For the text-containing cell, return its midpoint in (X, Y) coordinate format. 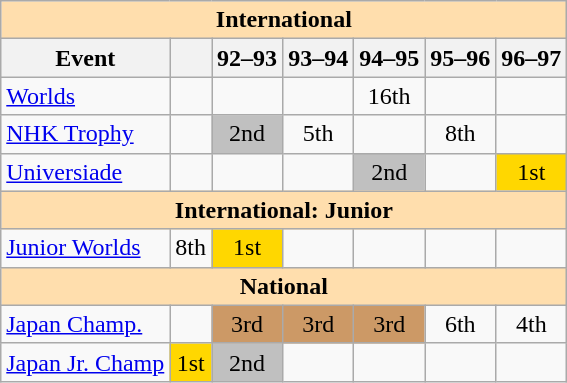
International: Junior (284, 210)
NHK Trophy (86, 134)
96–97 (532, 58)
Universiade (86, 172)
93–94 (318, 58)
International (284, 20)
Event (86, 58)
Junior Worlds (86, 248)
4th (532, 324)
Japan Jr. Champ (86, 362)
95–96 (460, 58)
6th (460, 324)
92–93 (248, 58)
5th (318, 134)
Japan Champ. (86, 324)
94–95 (390, 58)
16th (390, 96)
National (284, 286)
Worlds (86, 96)
